Extract the (x, y) coordinate from the center of the cell holding the provided text.  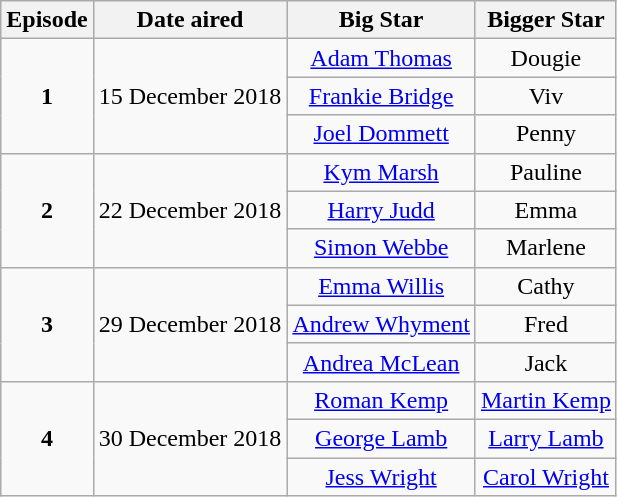
Carol Wright (546, 477)
Cathy (546, 286)
3 (47, 324)
Marlene (546, 248)
Big Star (382, 20)
Emma Willis (382, 286)
Episode (47, 20)
Kym Marsh (382, 172)
Andrea McLean (382, 362)
Fred (546, 324)
Jess Wright (382, 477)
30 December 2018 (190, 438)
Bigger Star (546, 20)
Emma (546, 210)
George Lamb (382, 438)
1 (47, 96)
22 December 2018 (190, 210)
Date aired (190, 20)
Pauline (546, 172)
Jack (546, 362)
Penny (546, 134)
Joel Dommett (382, 134)
29 December 2018 (190, 324)
15 December 2018 (190, 96)
Adam Thomas (382, 58)
2 (47, 210)
4 (47, 438)
Simon Webbe (382, 248)
Roman Kemp (382, 400)
Frankie Bridge (382, 96)
Martin Kemp (546, 400)
Dougie (546, 58)
Harry Judd (382, 210)
Andrew Whyment (382, 324)
Viv (546, 96)
Larry Lamb (546, 438)
